Return the (X, Y) coordinate for the center point of the cell that contains the specified text.  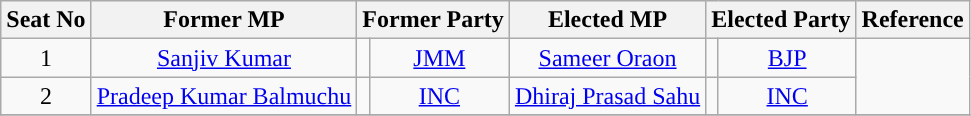
Seat No (46, 20)
1 (46, 58)
Sameer Oraon (607, 58)
Pradeep Kumar Balmuchu (224, 96)
BJP (787, 58)
Elected MP (607, 20)
Sanjiv Kumar (224, 58)
Former MP (224, 20)
Reference (912, 20)
2 (46, 96)
Former Party (434, 20)
Dhiraj Prasad Sahu (607, 96)
JMM (439, 58)
Elected Party (781, 20)
